Return (X, Y) of the center of cell containing provided text 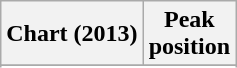
Peakposition (189, 34)
Chart (2013) (72, 34)
